Scan for the cell matching the given text and deliver its [X, Y] coordinate at center. 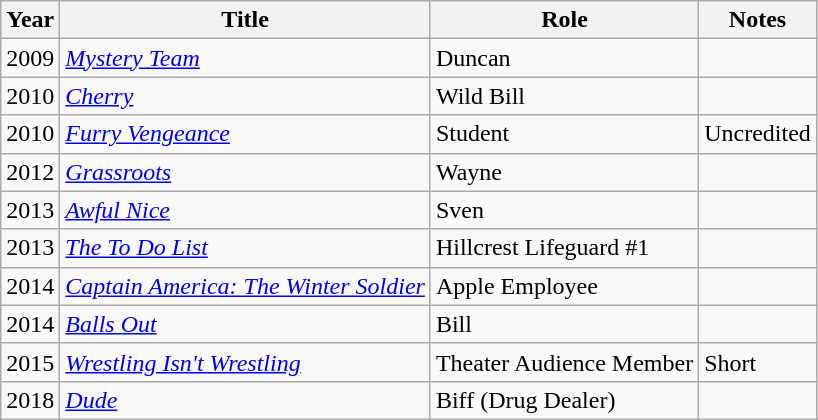
Balls Out [246, 324]
Bill [564, 324]
Captain America: The Winter Soldier [246, 286]
Sven [564, 210]
Title [246, 20]
2018 [30, 400]
Uncredited [758, 134]
Awful Nice [246, 210]
Wrestling Isn't Wrestling [246, 362]
Wild Bill [564, 96]
Biff (Drug Dealer) [564, 400]
Hillcrest Lifeguard #1 [564, 248]
Mystery Team [246, 58]
2009 [30, 58]
Cherry [246, 96]
The To Do List [246, 248]
Dude [246, 400]
2012 [30, 172]
Duncan [564, 58]
Student [564, 134]
Year [30, 20]
Grassroots [246, 172]
Theater Audience Member [564, 362]
Notes [758, 20]
Apple Employee [564, 286]
Short [758, 362]
Furry Vengeance [246, 134]
Wayne [564, 172]
Role [564, 20]
2015 [30, 362]
